Detect which cell encompasses the target text, then output its (x, y) center coordinate. 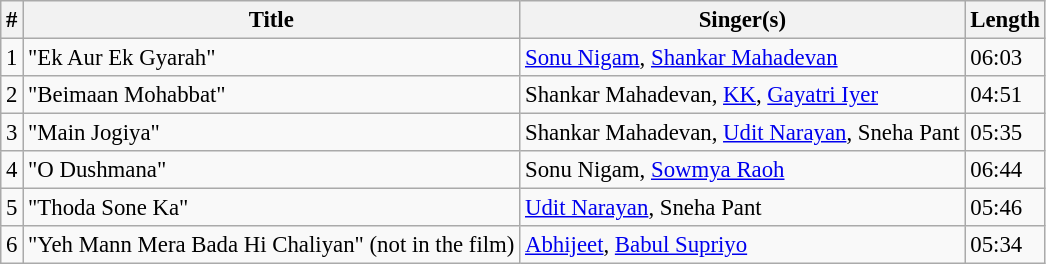
"Thoda Sone Ka" (272, 208)
Singer(s) (742, 20)
4 (12, 170)
3 (12, 133)
"O Dushmana" (272, 170)
Shankar Mahadevan, Udit Narayan, Sneha Pant (742, 133)
"Ek Aur Ek Gyarah" (272, 58)
# (12, 20)
05:34 (1005, 245)
04:51 (1005, 95)
Shankar Mahadevan, KK, Gayatri Iyer (742, 95)
"Yeh Mann Mera Bada Hi Chaliyan" (not in the film) (272, 245)
Title (272, 20)
Sonu Nigam, Sowmya Raoh (742, 170)
Udit Narayan, Sneha Pant (742, 208)
1 (12, 58)
05:46 (1005, 208)
"Beimaan Mohabbat" (272, 95)
5 (12, 208)
06:44 (1005, 170)
Sonu Nigam, Shankar Mahadevan (742, 58)
"Main Jogiya" (272, 133)
6 (12, 245)
06:03 (1005, 58)
Abhijeet, Babul Supriyo (742, 245)
05:35 (1005, 133)
2 (12, 95)
Length (1005, 20)
